Detect which cell encompasses the target text, then output its (x, y) center coordinate. 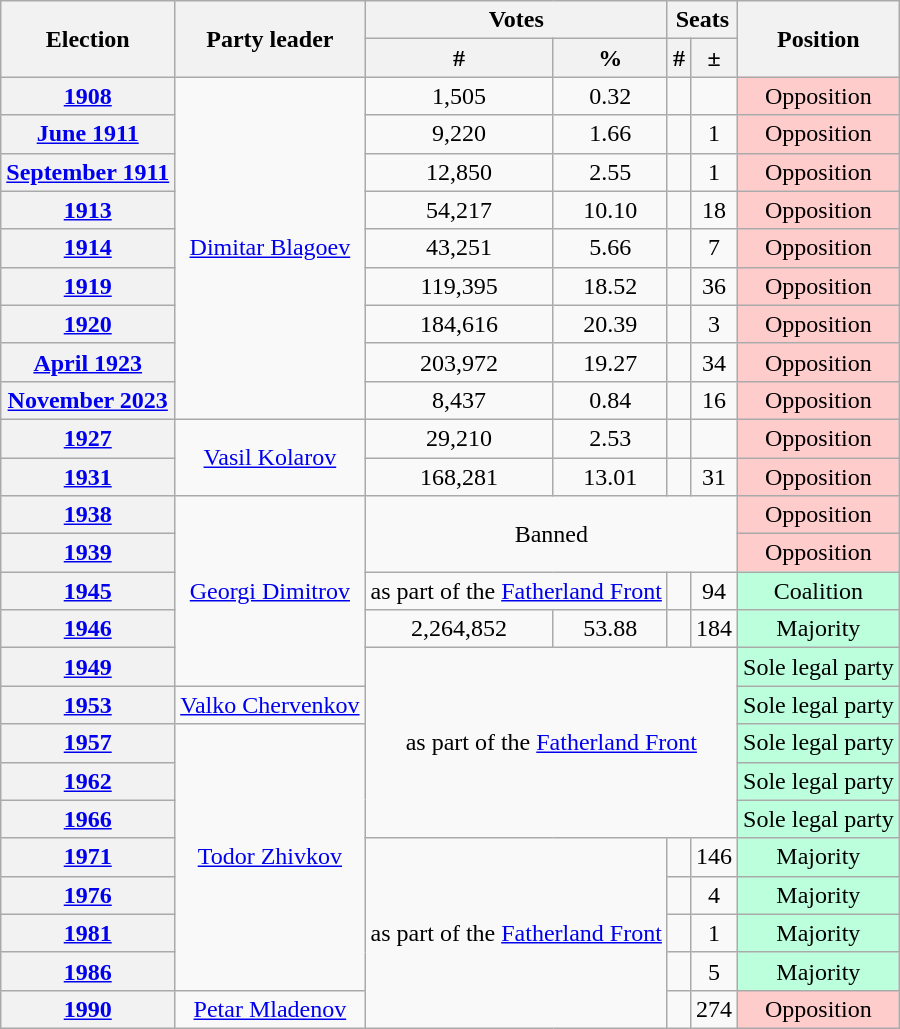
1913 (88, 210)
34 (714, 362)
Votes (516, 20)
Seats (702, 20)
1971 (88, 857)
1953 (88, 705)
19.27 (610, 362)
2,264,852 (459, 629)
13.01 (610, 477)
1945 (88, 591)
1,505 (459, 96)
April 1923 (88, 362)
1.66 (610, 134)
36 (714, 286)
Dimitar Blagoev (270, 248)
3 (714, 324)
0.32 (610, 96)
1946 (88, 629)
29,210 (459, 438)
1908 (88, 96)
12,850 (459, 172)
7 (714, 248)
1949 (88, 667)
8,437 (459, 400)
1939 (88, 553)
1990 (88, 1009)
1957 (88, 743)
43,251 (459, 248)
June 1911 (88, 134)
203,972 (459, 362)
168,281 (459, 477)
146 (714, 857)
1981 (88, 933)
Party leader (270, 39)
1986 (88, 971)
31 (714, 477)
274 (714, 1009)
1962 (88, 781)
53.88 (610, 629)
1931 (88, 477)
Vasil Kolarov (270, 457)
18.52 (610, 286)
9,220 (459, 134)
0.84 (610, 400)
± (714, 58)
1920 (88, 324)
1976 (88, 895)
Banned (551, 534)
September 1911 (88, 172)
Election (88, 39)
Petar Mladenov (270, 1009)
Valko Chervenkov (270, 705)
20.39 (610, 324)
4 (714, 895)
1966 (88, 819)
18 (714, 210)
1938 (88, 515)
16 (714, 400)
Georgi Dimitrov (270, 591)
2.55 (610, 172)
% (610, 58)
184 (714, 629)
10.10 (610, 210)
5.66 (610, 248)
119,395 (459, 286)
1927 (88, 438)
5 (714, 971)
Position (819, 39)
2.53 (610, 438)
94 (714, 591)
1919 (88, 286)
November 2023 (88, 400)
Todor Zhivkov (270, 857)
184,616 (459, 324)
54,217 (459, 210)
Coalition (819, 591)
1914 (88, 248)
